Locate the cell with the specified text and output its [X, Y] center coordinate. 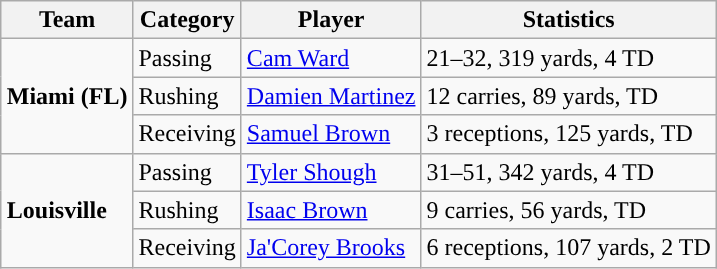
31–51, 342 yards, 4 TD [568, 172]
Isaac Brown [331, 210]
9 carries, 56 yards, TD [568, 210]
Player [331, 20]
Category [187, 20]
Louisville [67, 210]
Team [67, 20]
Samuel Brown [331, 134]
Tyler Shough [331, 172]
Damien Martinez [331, 96]
Ja'Corey Brooks [331, 248]
21–32, 319 yards, 4 TD [568, 58]
12 carries, 89 yards, TD [568, 96]
3 receptions, 125 yards, TD [568, 134]
Cam Ward [331, 58]
Miami (FL) [67, 96]
Statistics [568, 20]
6 receptions, 107 yards, 2 TD [568, 248]
